Scan for the cell matching the given text and deliver its (x, y) coordinate at center. 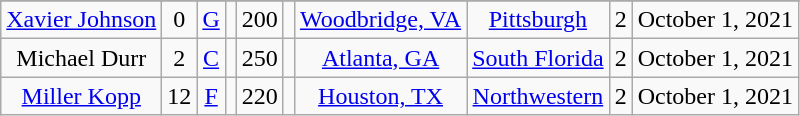
Woodbridge, VA (380, 20)
Xavier Johnson (82, 20)
South Florida (538, 58)
250 (260, 58)
Atlanta, GA (380, 58)
F (211, 96)
200 (260, 20)
0 (180, 20)
Michael Durr (82, 58)
C (211, 58)
12 (180, 96)
Miller Kopp (82, 96)
220 (260, 96)
Northwestern (538, 96)
G (211, 20)
Pittsburgh (538, 20)
Houston, TX (380, 96)
